Provide the (x, y) coordinate of the cell's center where the given text is located.  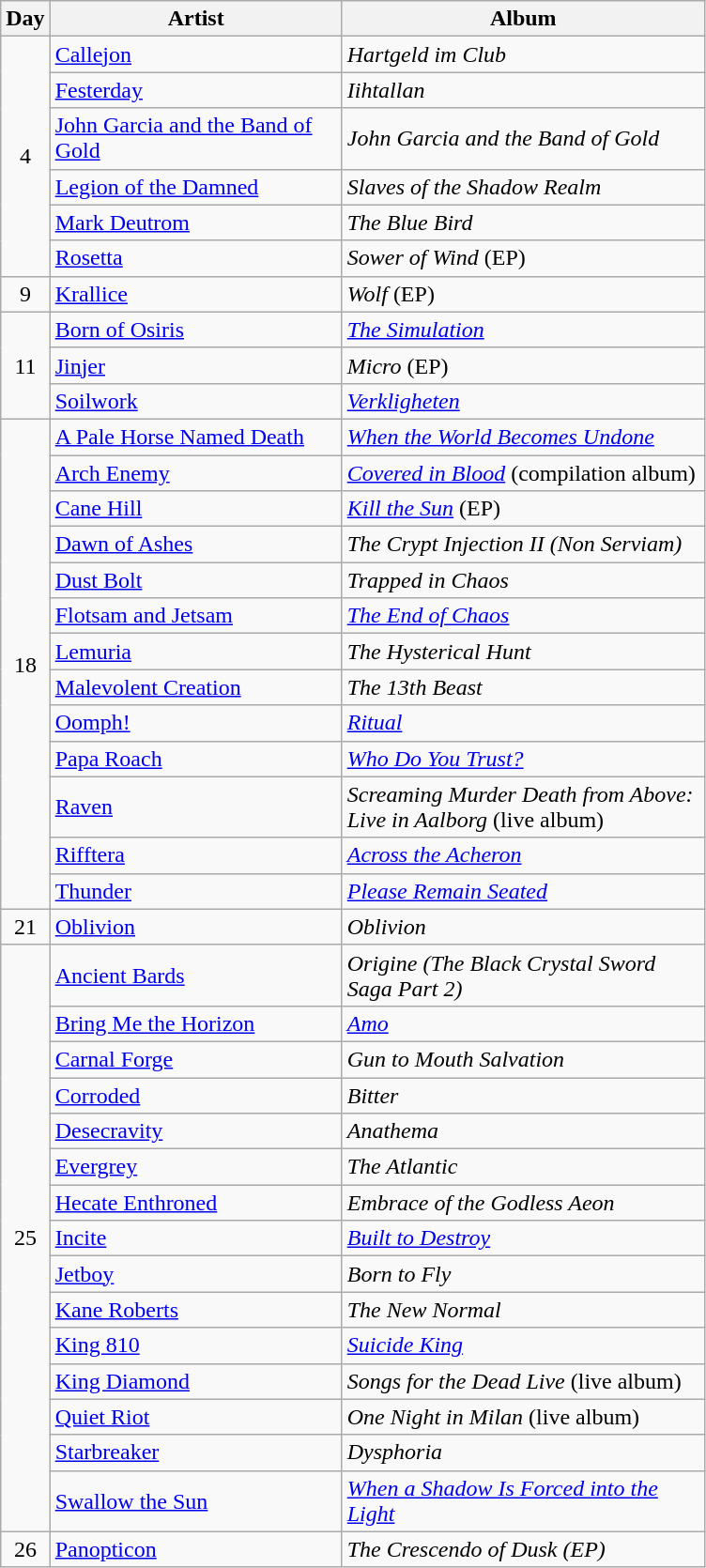
Carnal Forge (195, 1059)
Songs for the Dead Live (live album) (523, 1381)
Embrace of the Godless Aeon (523, 1203)
Trapped in Chaos (523, 580)
Incite (195, 1238)
The New Normal (523, 1310)
4 (25, 156)
Malevolent Creation (195, 687)
The Atlantic (523, 1167)
The Hysterical Hunt (523, 652)
Rosetta (195, 258)
Amo (523, 1023)
The Blue Bird (523, 223)
Built to Destroy (523, 1238)
Papa Roach (195, 759)
Verkligheten (523, 401)
11 (25, 365)
Bring Me the Horizon (195, 1023)
Day (25, 19)
Oomph! (195, 723)
Cane Hill (195, 509)
Jinjer (195, 365)
Hartgeld im Club (523, 54)
21 (25, 927)
Krallice (195, 294)
King 810 (195, 1345)
Sower of Wind (EP) (523, 258)
Anathema (523, 1131)
Thunder (195, 891)
Callejon (195, 54)
Dawn of Ashes (195, 545)
Evergrey (195, 1167)
When the World Becomes Undone (523, 437)
Mark Deutrom (195, 223)
Festerday (195, 90)
18 (25, 664)
Panopticon (195, 1549)
Desecravity (195, 1131)
Kane Roberts (195, 1310)
Ritual (523, 723)
Lemuria (195, 652)
Micro (EP) (523, 365)
Flotsam and Jetsam (195, 616)
Corroded (195, 1096)
Hecate Enthroned (195, 1203)
Dust Bolt (195, 580)
Kill the Sun (EP) (523, 509)
Screaming Murder Death from Above: Live in Aalborg (live album) (523, 807)
Across the Acheron (523, 855)
Who Do You Trust? (523, 759)
Iihtallan (523, 90)
Arch Enemy (195, 472)
25 (25, 1237)
Raven (195, 807)
Bitter (523, 1096)
When a Shadow Is Forced into the Light (523, 1500)
Slaves of the Shadow Realm (523, 187)
Jetboy (195, 1274)
Album (523, 19)
Born to Fly (523, 1274)
The End of Chaos (523, 616)
The Crypt Injection II (Non Serviam) (523, 545)
The Crescendo of Dusk (EP) (523, 1549)
Origine (The Black Crystal Sword Saga Part 2) (523, 975)
A Pale Horse Named Death (195, 437)
Ancient Bards (195, 975)
Soilwork (195, 401)
Dysphoria (523, 1453)
Legion of the Damned (195, 187)
Wolf (EP) (523, 294)
One Night in Milan (live album) (523, 1417)
Suicide King (523, 1345)
Artist (195, 19)
Born of Osiris (195, 330)
King Diamond (195, 1381)
Swallow the Sun (195, 1500)
Rifftera (195, 855)
Covered in Blood (compilation album) (523, 472)
The Simulation (523, 330)
9 (25, 294)
Please Remain Seated (523, 891)
Quiet Riot (195, 1417)
The 13th Beast (523, 687)
26 (25, 1549)
Gun to Mouth Salvation (523, 1059)
Starbreaker (195, 1453)
